Determine the [x, y] coordinate at the center of the cell enclosing the given text.  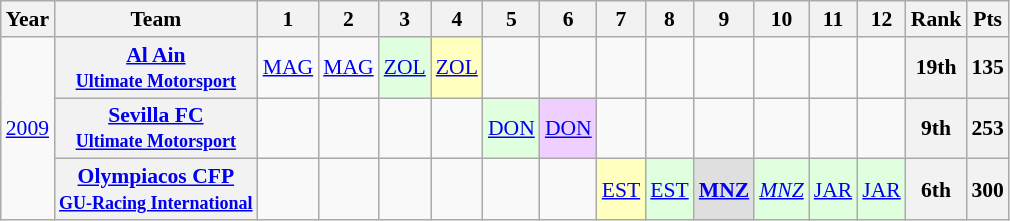
2009 [28, 128]
1 [288, 19]
253 [988, 128]
Year [28, 19]
19th [936, 68]
8 [670, 19]
9th [936, 128]
9 [724, 19]
4 [457, 19]
Rank [936, 19]
Al AinUltimate Motorsport [156, 68]
300 [988, 190]
12 [882, 19]
5 [512, 19]
10 [782, 19]
Olympiacos CFPGU-Racing International [156, 190]
Pts [988, 19]
2 [348, 19]
Team [156, 19]
6th [936, 190]
7 [622, 19]
Sevilla FCUltimate Motorsport [156, 128]
135 [988, 68]
3 [405, 19]
6 [568, 19]
11 [834, 19]
